Find where the given text appears and provide that cell's center as (x, y) coordinate. 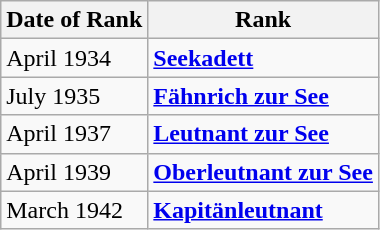
April 1937 (74, 134)
Kapitänleutnant (264, 210)
July 1935 (74, 96)
March 1942 (74, 210)
Oberleutnant zur See (264, 172)
Rank (264, 20)
Fähnrich zur See (264, 96)
Date of Rank (74, 20)
April 1934 (74, 58)
Seekadett (264, 58)
Leutnant zur See (264, 134)
April 1939 (74, 172)
